Search for the cell housing the specified text and yield its (X, Y) center coordinate. 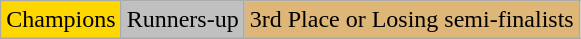
Runners-up (182, 20)
3rd Place or Losing semi-finalists (412, 20)
Champions (61, 20)
